Locate the cell with the specified text and output its (x, y) center coordinate. 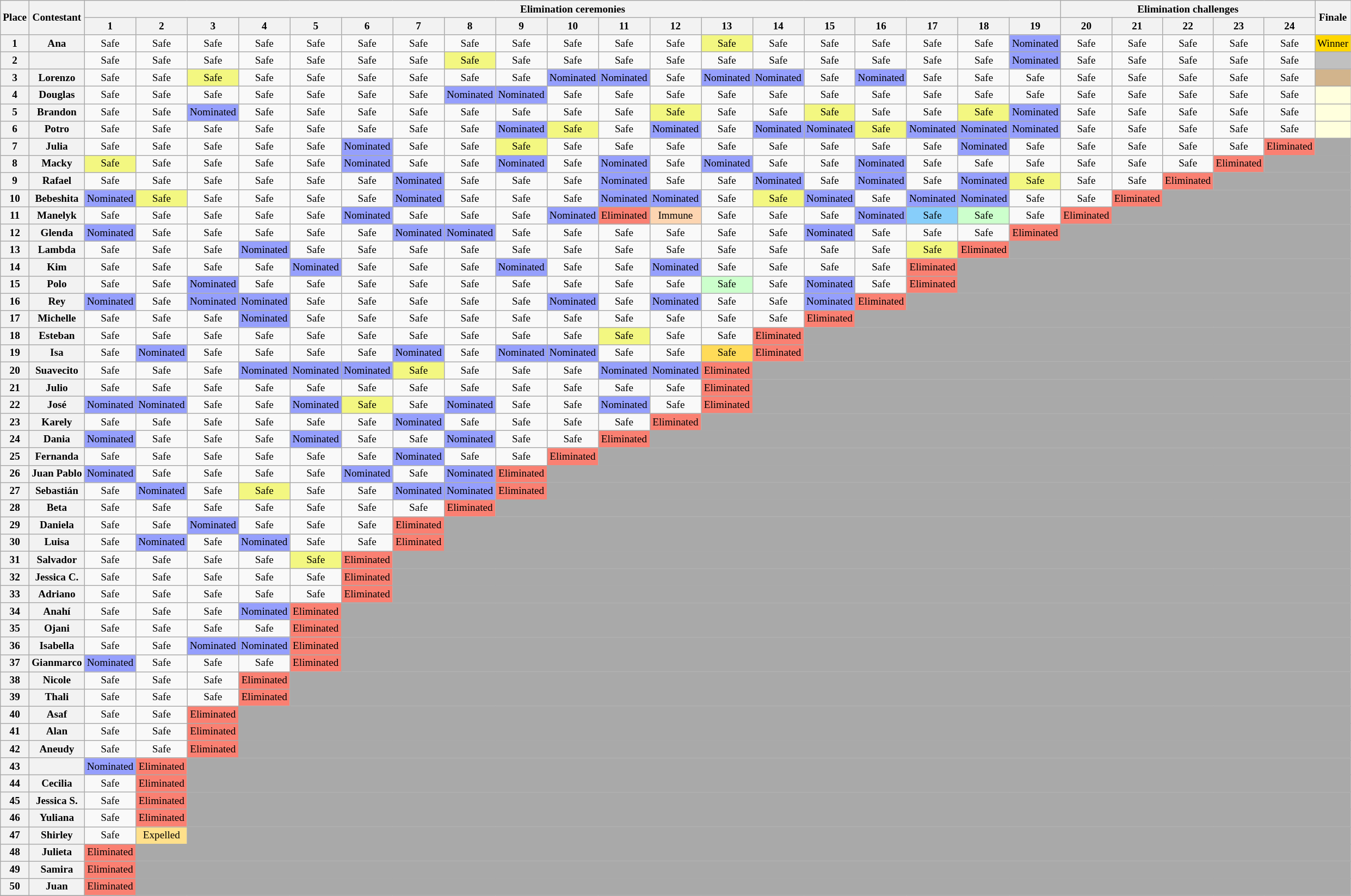
Julia (57, 147)
Suavecito (57, 370)
Alan (57, 732)
42 (15, 749)
47 (15, 835)
Fernanda (57, 456)
33 (15, 594)
Michelle (57, 319)
Finale (1333, 17)
Karely (57, 422)
35 (15, 629)
Place (15, 17)
46 (15, 818)
39 (15, 697)
Potro (57, 129)
Brandon (57, 112)
Adriano (57, 594)
45 (15, 801)
40 (15, 715)
Jessica C. (57, 577)
Ojani (57, 629)
Juan (57, 887)
32 (15, 577)
Expelled (162, 835)
41 (15, 732)
Macky (57, 164)
José (57, 405)
Manelyk (57, 215)
37 (15, 663)
Yuliana (57, 818)
50 (15, 887)
Isa (57, 353)
25 (15, 456)
Anahí (57, 611)
Rafael (57, 181)
Glenda (57, 233)
34 (15, 611)
48 (15, 852)
26 (15, 474)
Bebeshita (57, 199)
38 (15, 681)
28 (15, 508)
27 (15, 491)
Dania (57, 440)
Juan Pablo (57, 474)
43 (15, 767)
44 (15, 783)
Cecilia (57, 783)
Douglas (57, 95)
30 (15, 542)
Sebastián (57, 491)
Rey (57, 301)
Julio (57, 388)
Lambda (57, 250)
Asaf (57, 715)
29 (15, 526)
Polo (57, 285)
Ana (57, 44)
Elimination ceremonies (572, 9)
Isabella (57, 646)
Salvador (57, 560)
Aneudy (57, 749)
49 (15, 870)
Lorenzo (57, 78)
Gianmarco (57, 663)
Beta (57, 508)
36 (15, 646)
Nicole (57, 681)
Jessica S. (57, 801)
Julieta (57, 852)
Luisa (57, 542)
Winner (1333, 44)
Elimination challenges (1188, 9)
Contestant (57, 17)
Thali (57, 697)
Kim (57, 267)
Shirley (57, 835)
Esteban (57, 336)
31 (15, 560)
Daniela (57, 526)
Samira (57, 870)
Immune (675, 215)
